Search for the cell housing the specified text and yield its (x, y) center coordinate. 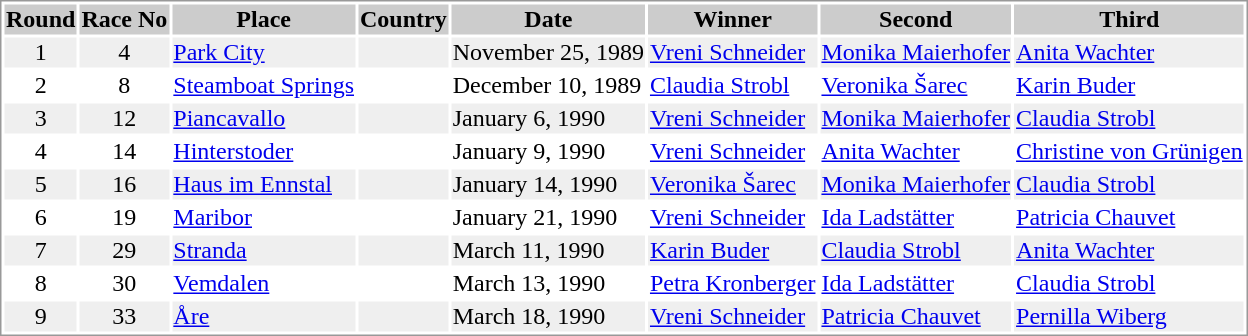
Race No (124, 19)
7 (40, 251)
Stranda (264, 251)
March 11, 1990 (548, 251)
Country (403, 19)
33 (124, 317)
Christine von Grünigen (1130, 151)
January 14, 1990 (548, 185)
Maribor (264, 217)
Steamboat Springs (264, 85)
Vemdalen (264, 283)
12 (124, 119)
2 (40, 85)
16 (124, 185)
6 (40, 217)
Date (548, 19)
Park City (264, 53)
9 (40, 317)
Pernilla Wiberg (1130, 317)
Piancavallo (264, 119)
30 (124, 283)
Place (264, 19)
Second (916, 19)
29 (124, 251)
Haus im Ennstal (264, 185)
November 25, 1989 (548, 53)
14 (124, 151)
Round (40, 19)
December 10, 1989 (548, 85)
March 18, 1990 (548, 317)
Hinterstoder (264, 151)
Åre (264, 317)
5 (40, 185)
3 (40, 119)
Petra Kronberger (732, 283)
Third (1130, 19)
19 (124, 217)
January 6, 1990 (548, 119)
Winner (732, 19)
1 (40, 53)
January 9, 1990 (548, 151)
January 21, 1990 (548, 217)
March 13, 1990 (548, 283)
